Return the [x, y] coordinate for the center point of the cell that contains the specified text.  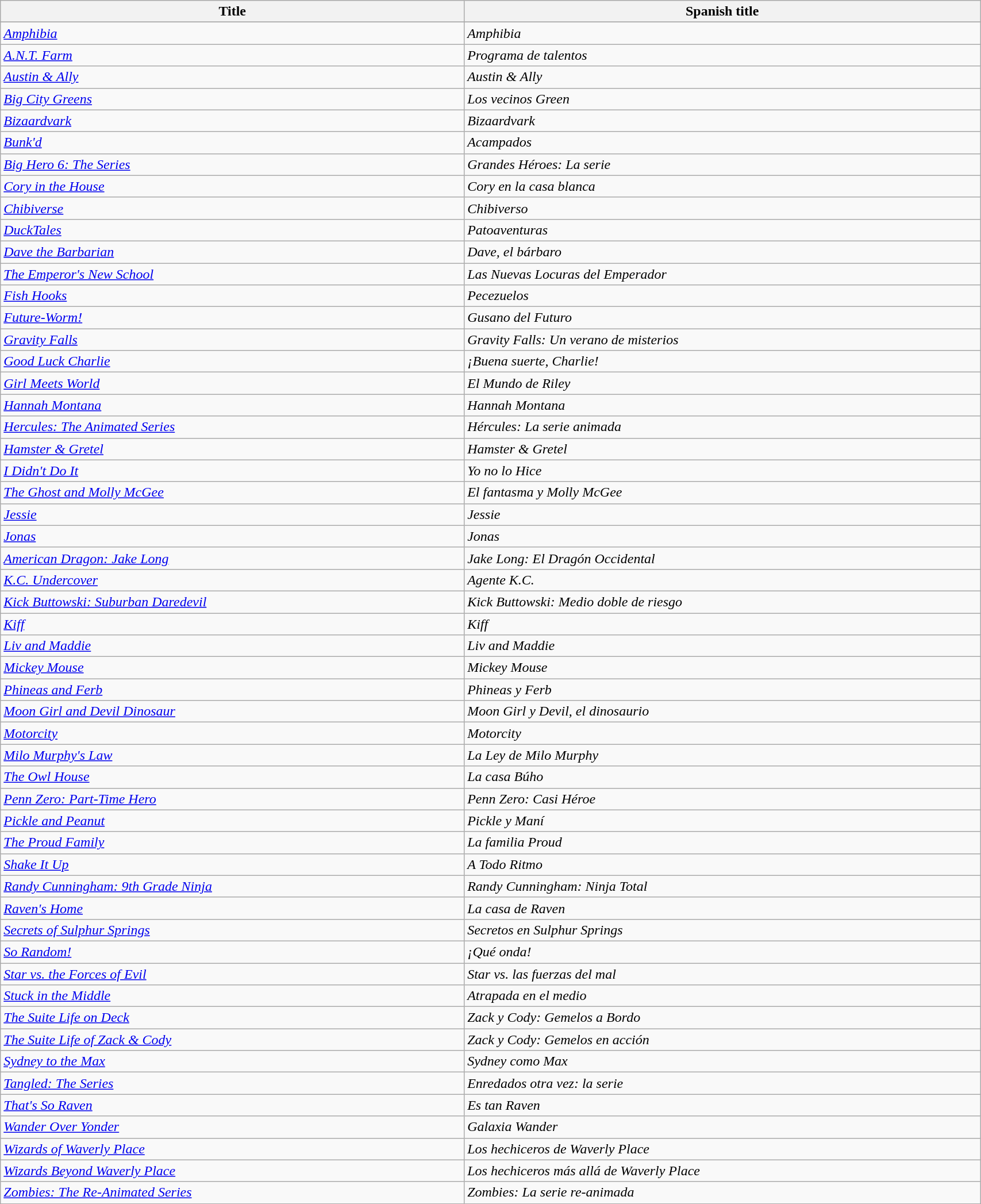
So Random! [232, 952]
La familia Proud [722, 843]
Las Nuevas Locuras del Emperador [722, 274]
The Suite Life of Zack & Cody [232, 1040]
Penn Zero: Part-Time Hero [232, 799]
Grandes Héroes: La serie [722, 164]
K.C. Undercover [232, 580]
Hercules: The Animated Series [232, 427]
Cory en la casa blanca [722, 186]
Atrapada en el medio [722, 996]
Tangled: The Series [232, 1083]
Chibiverso [722, 208]
Chibiverse [232, 208]
Enredados otra vez: la serie [722, 1083]
Jake Long: El Dragón Occidental [722, 558]
Sydney como Max [722, 1061]
Gravity Falls [232, 340]
The Proud Family [232, 843]
Fish Hooks [232, 296]
Girl Meets World [232, 383]
Yo no lo Hice [722, 471]
¡Buena suerte, Charlie! [722, 361]
Shake It Up [232, 864]
Hércules: La serie animada [722, 427]
Secrets of Sulphur Springs [232, 930]
Galaxia Wander [722, 1127]
American Dragon: Jake Long [232, 558]
Gravity Falls: Un verano de misterios [722, 340]
Stuck in the Middle [232, 996]
Los hechiceros más allá de Waverly Place [722, 1171]
Wander Over Yonder [232, 1127]
Phineas and Ferb [232, 690]
El fantasma y Molly McGee [722, 493]
Dave the Barbarian [232, 252]
Title [232, 11]
Pecezuelos [722, 296]
Es tan Raven [722, 1105]
Bunk'd [232, 143]
Moon Girl y Devil, el dinosaurio [722, 711]
Kick Buttowski: Suburban Daredevil [232, 602]
Spanish title [722, 11]
Pickle and Peanut [232, 821]
Patoaventuras [722, 230]
A.N.T. Farm [232, 55]
Good Luck Charlie [232, 361]
Gusano del Futuro [722, 318]
Big Hero 6: The Series [232, 164]
Big City Greens [232, 99]
Los vecinos Green [722, 99]
The Emperor's New School [232, 274]
La casa Búho [722, 777]
Acampados [722, 143]
Los hechiceros de Waverly Place [722, 1149]
The Suite Life on Deck [232, 1018]
Dave, el bárbaro [722, 252]
Kick Buttowski: Medio doble de riesgo [722, 602]
Phineas y Ferb [722, 690]
Wizards Beyond Waverly Place [232, 1171]
Future-Worm! [232, 318]
Milo Murphy's Law [232, 755]
Moon Girl and Devil Dinosaur [232, 711]
Zombies: The Re-Animated Series [232, 1193]
Wizards of Waverly Place [232, 1149]
Cory in the House [232, 186]
Zombies: La serie re-animada [722, 1193]
A Todo Ritmo [722, 864]
That's So Raven [232, 1105]
Penn Zero: Casi Héroe [722, 799]
Star vs. the Forces of Evil [232, 974]
Programa de talentos [722, 55]
Zack y Cody: Gemelos en acción [722, 1040]
¡Qué onda! [722, 952]
Sydney to the Max [232, 1061]
DuckTales [232, 230]
Randy Cunningham: Ninja Total [722, 886]
The Ghost and Molly McGee [232, 493]
The Owl House [232, 777]
Star vs. las fuerzas del mal [722, 974]
Secretos en Sulphur Springs [722, 930]
Randy Cunningham: 9th Grade Ninja [232, 886]
Agente K.C. [722, 580]
Pickle y Maní [722, 821]
I Didn't Do It [232, 471]
El Mundo de Riley [722, 383]
La casa de Raven [722, 908]
La Ley de Milo Murphy [722, 755]
Raven's Home [232, 908]
Zack y Cody: Gemelos a Bordo [722, 1018]
